Return (x, y) of the center of cell containing provided text 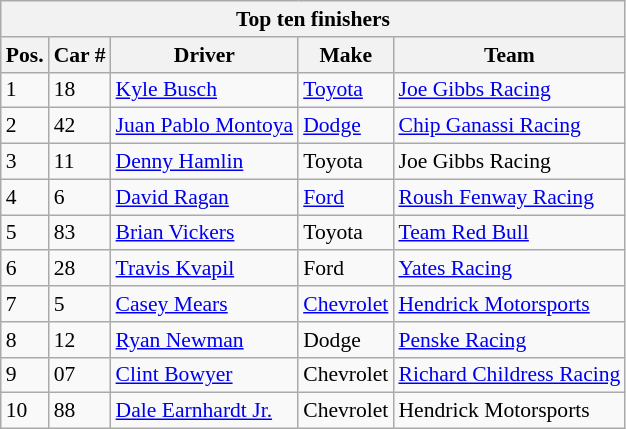
9 (25, 375)
18 (80, 90)
3 (25, 162)
Richard Childress Racing (509, 375)
42 (80, 126)
07 (80, 375)
Penske Racing (509, 340)
7 (25, 304)
Car # (80, 55)
Yates Racing (509, 269)
Kyle Busch (205, 90)
Travis Kvapil (205, 269)
2 (25, 126)
Clint Bowyer (205, 375)
Juan Pablo Montoya (205, 126)
4 (25, 197)
Driver (205, 55)
Ryan Newman (205, 340)
12 (80, 340)
1 (25, 90)
Chip Ganassi Racing (509, 126)
88 (80, 411)
Pos. (25, 55)
Roush Fenway Racing (509, 197)
Dale Earnhardt Jr. (205, 411)
8 (25, 340)
11 (80, 162)
83 (80, 233)
10 (25, 411)
Casey Mears (205, 304)
Team Red Bull (509, 233)
Top ten finishers (314, 19)
Make (346, 55)
28 (80, 269)
Brian Vickers (205, 233)
Denny Hamlin (205, 162)
David Ragan (205, 197)
Team (509, 55)
